From the cell containing the given text, extract its center point as [x, y] coordinate. 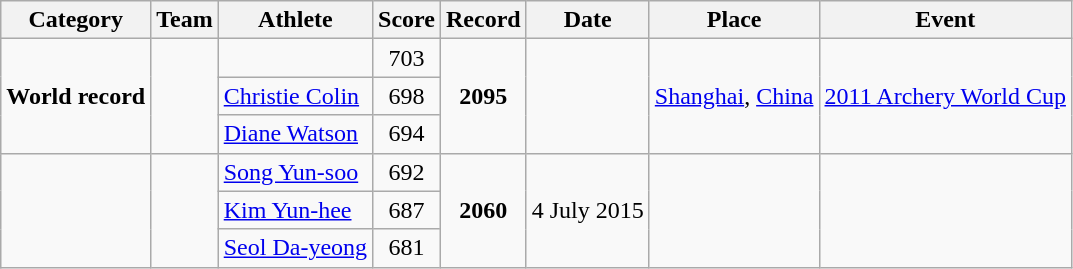
World record [76, 96]
698 [407, 96]
4 July 2015 [588, 210]
Seol Da-yeong [295, 248]
2011 Archery World Cup [945, 96]
Christie Colin [295, 96]
Score [407, 20]
692 [407, 172]
2095 [484, 96]
Shanghai, China [734, 96]
Record [484, 20]
Athlete [295, 20]
Place [734, 20]
Event [945, 20]
2060 [484, 210]
681 [407, 248]
Date [588, 20]
Kim Yun-hee [295, 210]
Diane Watson [295, 134]
Team [185, 20]
687 [407, 210]
Category [76, 20]
703 [407, 58]
694 [407, 134]
Song Yun-soo [295, 172]
